Pinpoint the cell where the given text exists, returning its (X, Y) midpoint coordinate. 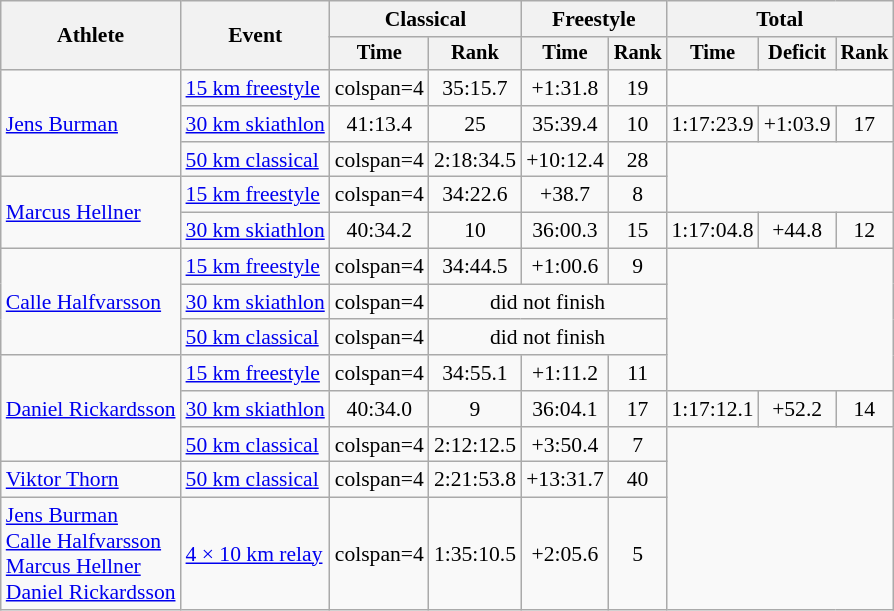
Deficit (798, 54)
5 (638, 554)
+1:31.8 (565, 88)
19 (638, 88)
2:21:53.8 (475, 480)
Classical (426, 19)
Marcus Hellner (91, 212)
+13:31.7 (565, 480)
40:34.0 (380, 409)
Jens Burman (91, 124)
Daniel Rickardsson (91, 408)
35:39.4 (565, 124)
12 (865, 231)
+10:12.4 (565, 160)
35:15.7 (475, 88)
14 (865, 409)
28 (638, 160)
Total (780, 19)
Freestyle (594, 19)
+52.2 (798, 409)
+44.8 (798, 231)
2:18:34.5 (475, 160)
36:04.1 (565, 409)
2:12:12.5 (475, 445)
1:35:10.5 (475, 554)
+1:11.2 (565, 373)
+1:00.6 (565, 267)
+1:03.9 (798, 124)
+2:05.6 (565, 554)
34:44.5 (475, 267)
40 (638, 480)
34:55.1 (475, 373)
41:13.4 (380, 124)
+38.7 (565, 195)
1:17:04.8 (712, 231)
11 (638, 373)
8 (638, 195)
Event (256, 36)
+3:50.4 (565, 445)
7 (638, 445)
4 × 10 km relay (256, 554)
Viktor Thorn (91, 480)
Athlete (91, 36)
1:17:23.9 (712, 124)
1:17:12.1 (712, 409)
Jens BurmanCalle HalfvarssonMarcus HellnerDaniel Rickardsson (91, 554)
15 (638, 231)
Calle Halfvarsson (91, 302)
34:22.6 (475, 195)
40:34.2 (380, 231)
36:00.3 (565, 231)
25 (475, 124)
